Determine the [x, y] coordinate at the center of the cell enclosing the given text.  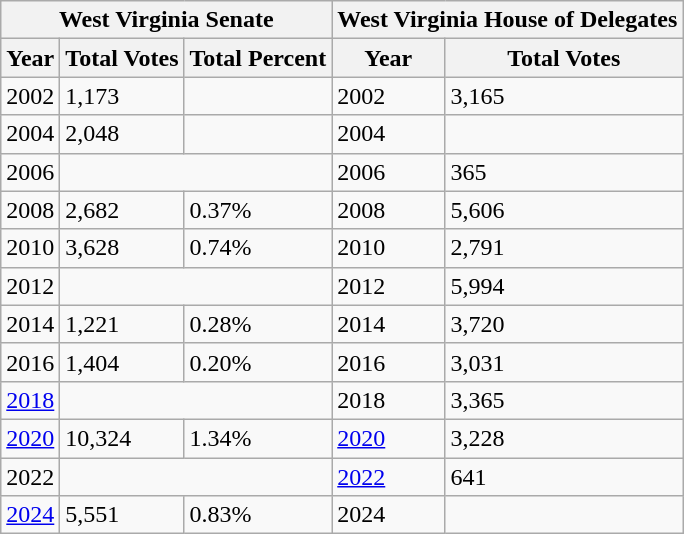
0.20% [258, 362]
3,628 [122, 248]
1.34% [258, 438]
0.37% [258, 210]
5,606 [564, 210]
0.74% [258, 248]
2,048 [122, 134]
Total Percent [258, 58]
3,165 [564, 96]
3,228 [564, 438]
5,551 [122, 515]
10,324 [122, 438]
West Virginia Senate [166, 20]
3,031 [564, 362]
0.83% [258, 515]
1,404 [122, 362]
1,221 [122, 324]
2,791 [564, 248]
3,365 [564, 400]
641 [564, 477]
3,720 [564, 324]
1,173 [122, 96]
2,682 [122, 210]
0.28% [258, 324]
5,994 [564, 286]
365 [564, 172]
West Virginia House of Delegates [508, 20]
